Find where the given text appears and provide that cell's center as [x, y] coordinate. 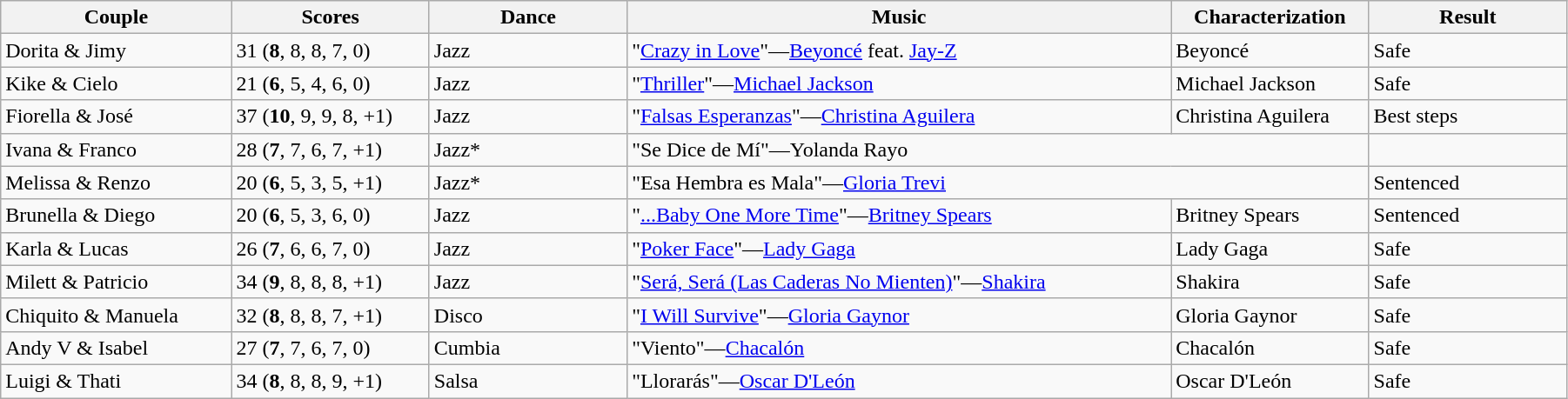
Melissa & Renzo [117, 183]
27 (7, 7, 6, 7, 0) [331, 348]
Gloria Gaynor [1270, 315]
37 (10, 9, 9, 8, +1) [331, 116]
Chiquito & Manuela [117, 315]
Couple [117, 17]
28 (7, 7, 6, 7, +1) [331, 150]
Karla & Lucas [117, 249]
"Crazy in Love"—Beyoncé feat. Jay-Z [900, 50]
"Se Dice de Mí"—Yolanda Rayo [998, 150]
31 (8, 8, 8, 7, 0) [331, 50]
26 (7, 6, 6, 7, 0) [331, 249]
34 (8, 8, 8, 9, +1) [331, 381]
"...Baby One More Time"—Britney Spears [900, 216]
21 (6, 5, 4, 6, 0) [331, 83]
Disco [527, 315]
"Falsas Esperanzas"—Christina Aguilera [900, 116]
Fiorella & José [117, 116]
32 (8, 8, 8, 7, +1) [331, 315]
Milett & Patricio [117, 282]
34 (9, 8, 8, 8, +1) [331, 282]
Britney Spears [1270, 216]
Lady Gaga [1270, 249]
Chacalón [1270, 348]
"Thriller"—Michael Jackson [900, 83]
20 (6, 5, 3, 6, 0) [331, 216]
Dorita & Jimy [117, 50]
Michael Jackson [1270, 83]
Cumbia [527, 348]
Salsa [527, 381]
"Llorarás"—Oscar D'León [900, 381]
Dance [527, 17]
Scores [331, 17]
Beyoncé [1270, 50]
Best steps [1467, 116]
Christina Aguilera [1270, 116]
Andy V & Isabel [117, 348]
Kike & Cielo [117, 83]
20 (6, 5, 3, 5, +1) [331, 183]
Result [1467, 17]
Music [900, 17]
"Poker Face"—Lady Gaga [900, 249]
Characterization [1270, 17]
Brunella & Diego [117, 216]
Luigi & Thati [117, 381]
"Será, Será (Las Caderas No Mienten)"—Shakira [900, 282]
Shakira [1270, 282]
Ivana & Franco [117, 150]
"I Will Survive"—Gloria Gaynor [900, 315]
"Viento"—Chacalón [900, 348]
"Esa Hembra es Mala"—Gloria Trevi [998, 183]
Oscar D'León [1270, 381]
